Locate the cell with the specified text and output its (X, Y) center coordinate. 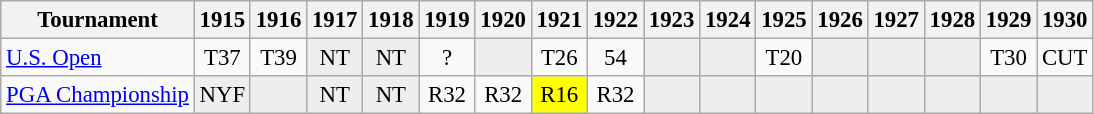
1921 (559, 20)
54 (615, 58)
T30 (1008, 58)
1927 (896, 20)
1918 (391, 20)
1926 (840, 20)
1925 (784, 20)
T37 (222, 58)
1922 (615, 20)
CUT (1065, 58)
1928 (952, 20)
1920 (503, 20)
U.S. Open (98, 58)
1923 (672, 20)
1930 (1065, 20)
? (447, 58)
Tournament (98, 20)
R16 (559, 95)
1915 (222, 20)
1916 (278, 20)
1917 (335, 20)
T26 (559, 58)
NYF (222, 95)
1919 (447, 20)
PGA Championship (98, 95)
1929 (1008, 20)
T20 (784, 58)
1924 (728, 20)
T39 (278, 58)
